Scan for the cell matching the given text and deliver its (X, Y) coordinate at center. 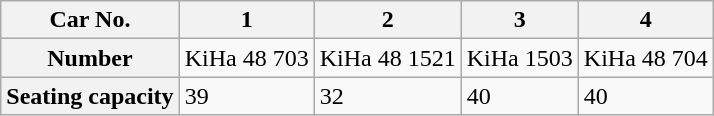
32 (388, 96)
Seating capacity (90, 96)
1 (246, 20)
4 (646, 20)
KiHa 1503 (520, 58)
Car No. (90, 20)
KiHa 48 1521 (388, 58)
KiHa 48 704 (646, 58)
39 (246, 96)
2 (388, 20)
Number (90, 58)
3 (520, 20)
KiHa 48 703 (246, 58)
